Locate the cell with the specified text and output its [X, Y] center coordinate. 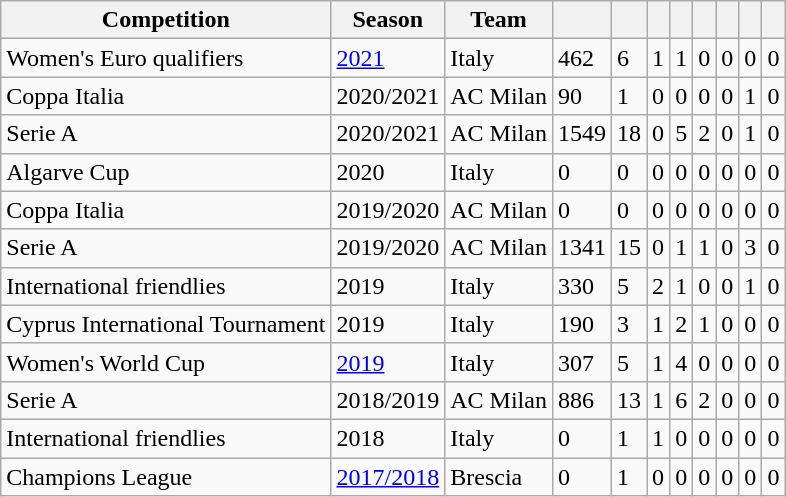
2021 [388, 58]
15 [630, 248]
2018 [388, 438]
4 [682, 362]
Season [388, 20]
1549 [582, 134]
Brescia [499, 477]
Women's World Cup [166, 362]
2020 [388, 172]
90 [582, 96]
Cyprus International Tournament [166, 324]
190 [582, 324]
307 [582, 362]
Women's Euro qualifiers [166, 58]
13 [630, 400]
Competition [166, 20]
462 [582, 58]
886 [582, 400]
330 [582, 286]
2017/2018 [388, 477]
18 [630, 134]
2018/2019 [388, 400]
Team [499, 20]
Algarve Cup [166, 172]
1341 [582, 248]
Champions League [166, 477]
